Search for the cell housing the specified text and yield its [X, Y] center coordinate. 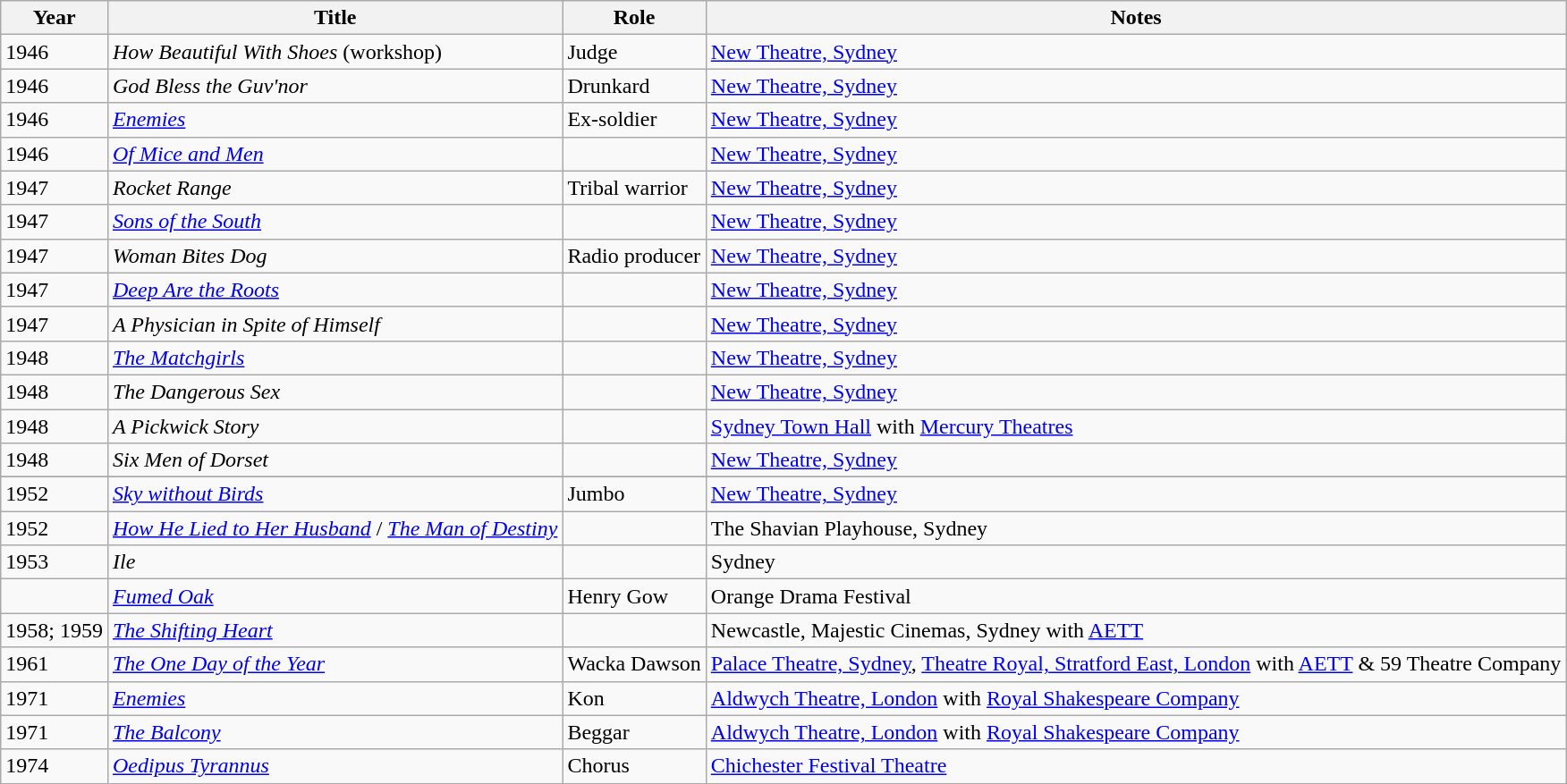
The Matchgirls [335, 358]
Radio producer [634, 256]
1974 [55, 766]
Chichester Festival Theatre [1136, 766]
Deep Are the Roots [335, 290]
The Balcony [335, 732]
1958; 1959 [55, 630]
Notes [1136, 18]
The Dangerous Sex [335, 392]
Orange Drama Festival [1136, 596]
Six Men of Dorset [335, 460]
How Beautiful With Shoes (workshop) [335, 52]
Jumbo [634, 494]
The Shavian Playhouse, Sydney [1136, 528]
God Bless the Guv'nor [335, 86]
Of Mice and Men [335, 154]
Sons of the South [335, 222]
Ex-soldier [634, 120]
The Shifting Heart [335, 630]
Role [634, 18]
1953 [55, 562]
Rocket Range [335, 188]
Palace Theatre, Sydney, Theatre Royal, Stratford East, London with AETT & 59 Theatre Company [1136, 664]
The One Day of the Year [335, 664]
Sydney Town Hall with Mercury Theatres [1136, 426]
A Pickwick Story [335, 426]
Kon [634, 698]
Wacka Dawson [634, 664]
Chorus [634, 766]
Woman Bites Dog [335, 256]
Beggar [634, 732]
Title [335, 18]
Tribal warrior [634, 188]
Drunkard [634, 86]
1961 [55, 664]
Fumed Oak [335, 596]
Year [55, 18]
Sydney [1136, 562]
Judge [634, 52]
Oedipus Tyrannus [335, 766]
Sky without Birds [335, 494]
A Physician in Spite of Himself [335, 324]
Ile [335, 562]
Henry Gow [634, 596]
How He Lied to Her Husband / The Man of Destiny [335, 528]
Newcastle, Majestic Cinemas, Sydney with AETT [1136, 630]
